Return the [x, y] coordinate for the center point of the cell that contains the specified text.  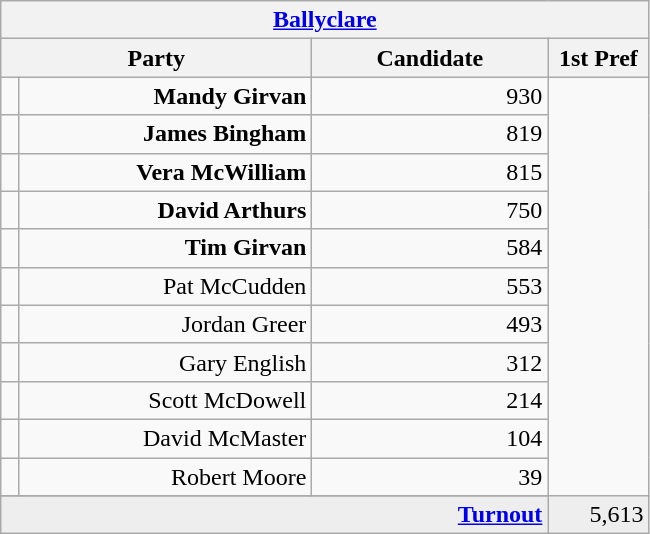
Ballyclare [325, 20]
David McMaster [166, 438]
Mandy Girvan [166, 96]
493 [430, 324]
Candidate [430, 58]
Gary English [166, 362]
750 [430, 210]
Vera McWilliam [166, 172]
584 [430, 248]
312 [430, 362]
Tim Girvan [166, 248]
Pat McCudden [166, 286]
815 [430, 172]
Jordan Greer [166, 324]
553 [430, 286]
Scott McDowell [166, 400]
Party [156, 58]
930 [430, 96]
39 [430, 477]
104 [430, 438]
James Bingham [166, 134]
1st Pref [598, 58]
5,613 [598, 515]
Robert Moore [166, 477]
David Arthurs [166, 210]
Turnout [274, 515]
214 [430, 400]
819 [430, 134]
